Return (X, Y) of the center of cell containing provided text 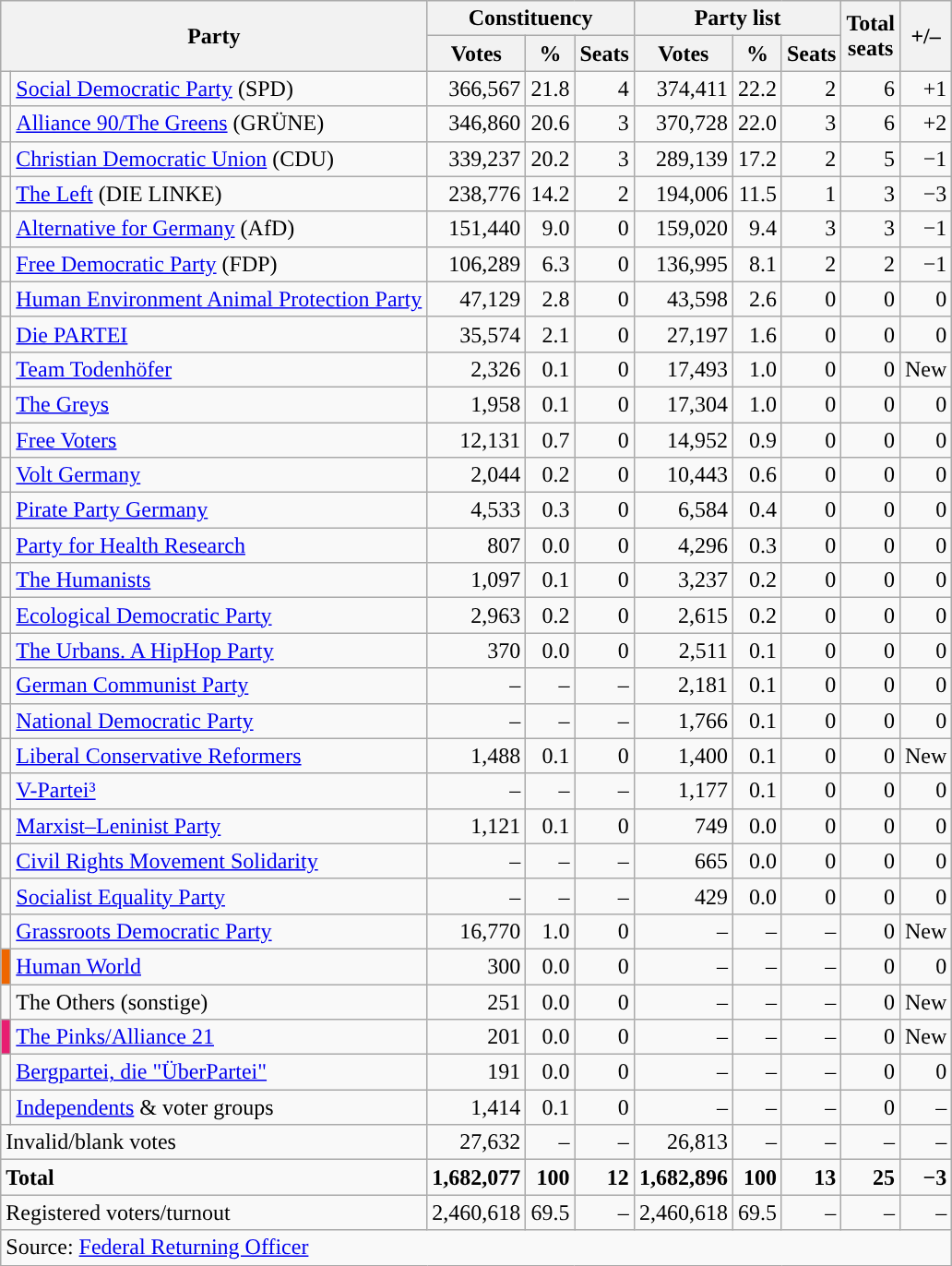
4,533 (476, 510)
The Others (sonstige) (220, 1001)
Marxist–Leninist Party (220, 826)
4,296 (683, 545)
1,488 (476, 756)
807 (476, 545)
Free Voters (220, 440)
14.2 (550, 194)
35,574 (476, 334)
1,766 (683, 721)
370 (476, 651)
The Left (DIE LINKE) (220, 194)
17,493 (683, 369)
194,006 (683, 194)
2,615 (683, 615)
1,682,077 (476, 1177)
0.7 (550, 440)
21.8 (550, 89)
2,511 (683, 651)
10,443 (683, 475)
Invalid/blank votes (214, 1142)
1,682,896 (683, 1177)
Pirate Party Germany (220, 510)
Party list (738, 18)
+1 (925, 89)
Grassroots Democratic Party (220, 931)
V-Partei³ (220, 791)
The Humanists (220, 580)
159,020 (683, 229)
+/– (925, 36)
+2 (925, 124)
The Greys (220, 404)
151,440 (476, 229)
201 (476, 1037)
11.5 (756, 194)
749 (683, 826)
20.2 (550, 159)
Free Democratic Party (FDP) (220, 264)
136,995 (683, 264)
2.8 (550, 299)
26,813 (683, 1142)
German Communist Party (220, 686)
13 (811, 1177)
Party (214, 36)
Human Environment Animal Protection Party (220, 299)
27,632 (476, 1142)
1,097 (476, 580)
Christian Democratic Union (CDU) (220, 159)
1,958 (476, 404)
Socialist Equality Party (220, 896)
238,776 (476, 194)
17,304 (683, 404)
43,598 (683, 299)
4 (604, 89)
1,400 (683, 756)
1,121 (476, 826)
429 (683, 896)
1 (811, 194)
366,567 (476, 89)
Liberal Conservative Reformers (220, 756)
25 (871, 1177)
22.0 (756, 124)
5 (871, 159)
2,963 (476, 615)
16,770 (476, 931)
3,237 (683, 580)
6,584 (683, 510)
9.4 (756, 229)
1.6 (756, 334)
2.1 (550, 334)
2,326 (476, 369)
665 (683, 861)
251 (476, 1001)
National Democratic Party (220, 721)
1,177 (683, 791)
1,414 (476, 1107)
Party for Health Research (220, 545)
Independents & voter groups (220, 1107)
191 (476, 1072)
2,181 (683, 686)
106,289 (476, 264)
The Urbans. A HipHop Party (220, 651)
Human World (220, 966)
300 (476, 966)
Social Democratic Party (SPD) (220, 89)
12,131 (476, 440)
Registered voters/turnout (214, 1212)
346,860 (476, 124)
339,237 (476, 159)
Die PARTEI (220, 334)
0.9 (756, 440)
2,044 (476, 475)
6.3 (550, 264)
Team Todenhöfer (220, 369)
Ecological Democratic Party (220, 615)
0.6 (756, 475)
Alternative for Germany (AfD) (220, 229)
374,411 (683, 89)
2.6 (756, 299)
Civil Rights Movement Solidarity (220, 861)
Volt Germany (220, 475)
20.6 (550, 124)
8.1 (756, 264)
22.2 (756, 89)
The Pinks/Alliance 21 (220, 1037)
Totalseats (871, 36)
0.4 (756, 510)
27,197 (683, 334)
Total (214, 1177)
370,728 (683, 124)
17.2 (756, 159)
12 (604, 1177)
9.0 (550, 229)
14,952 (683, 440)
Constituency (531, 18)
Alliance 90/The Greens (GRÜNE) (220, 124)
289,139 (683, 159)
Bergpartei, die "ÜberPartei" (220, 1072)
Source: Federal Returning Officer (476, 1248)
47,129 (476, 299)
